Provide the [X, Y] coordinate of the cell's center where the given text is located.  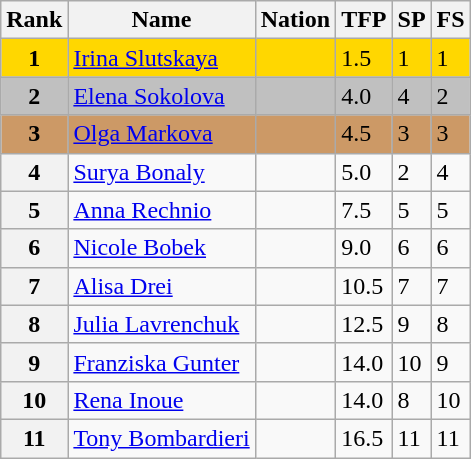
Olga Markova [162, 134]
5.0 [364, 172]
Elena Sokolova [162, 96]
1.5 [364, 58]
12.5 [364, 324]
SP [412, 20]
10.5 [364, 286]
Franziska Gunter [162, 362]
Surya Bonaly [162, 172]
Irina Slutskaya [162, 58]
Nation [295, 20]
Rank [34, 20]
7.5 [364, 210]
FS [450, 20]
4.5 [364, 134]
Nicole Bobek [162, 248]
4.0 [364, 96]
Name [162, 20]
TFP [364, 20]
Tony Bombardieri [162, 438]
Alisa Drei [162, 286]
9.0 [364, 248]
16.5 [364, 438]
Rena Inoue [162, 400]
Julia Lavrenchuk [162, 324]
Anna Rechnio [162, 210]
